Extract the [X, Y] coordinate from the center of the cell holding the provided text.  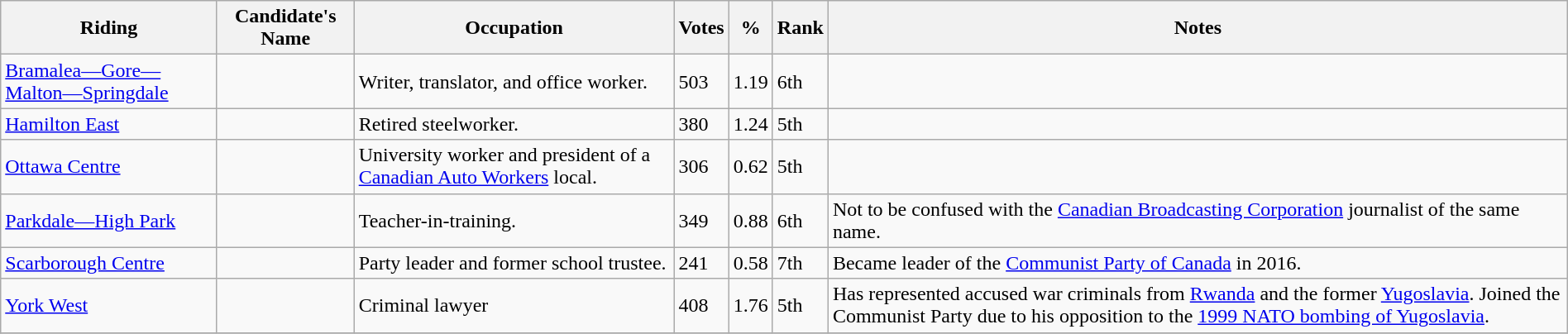
Criminal lawyer [514, 306]
503 [701, 81]
0.88 [751, 220]
Occupation [514, 28]
Bramalea—Gore—Malton—Springdale [109, 81]
York West [109, 306]
Hamilton East [109, 124]
349 [701, 220]
Scarborough Centre [109, 263]
306 [701, 167]
Party leader and former school trustee. [514, 263]
Candidate's Name [285, 28]
Notes [1198, 28]
Ottawa Centre [109, 167]
Votes [701, 28]
1.19 [751, 81]
Retired steelworker. [514, 124]
Teacher-in-training. [514, 220]
7th [801, 263]
408 [701, 306]
Riding [109, 28]
241 [701, 263]
380 [701, 124]
Writer, translator, and office worker. [514, 81]
0.58 [751, 263]
Became leader of the Communist Party of Canada in 2016. [1198, 263]
0.62 [751, 167]
Not to be confused with the Canadian Broadcasting Corporation journalist of the same name. [1198, 220]
University worker and president of a Canadian Auto Workers local. [514, 167]
Rank [801, 28]
1.76 [751, 306]
Parkdale—High Park [109, 220]
1.24 [751, 124]
% [751, 28]
